Determine the (X, Y) coordinate at the center of the cell enclosing the given text.  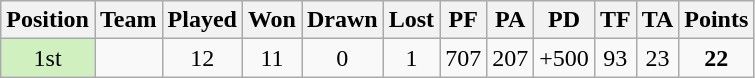
TF (615, 20)
Won (272, 20)
Points (716, 20)
PD (564, 20)
Drawn (343, 20)
Lost (411, 20)
PA (510, 20)
1st (48, 58)
Team (128, 20)
PF (464, 20)
TA (658, 20)
0 (343, 58)
23 (658, 58)
1 (411, 58)
707 (464, 58)
22 (716, 58)
11 (272, 58)
207 (510, 58)
93 (615, 58)
Position (48, 20)
Played (202, 20)
12 (202, 58)
+500 (564, 58)
